Determine the (x, y) coordinate at the center of the cell enclosing the given text.  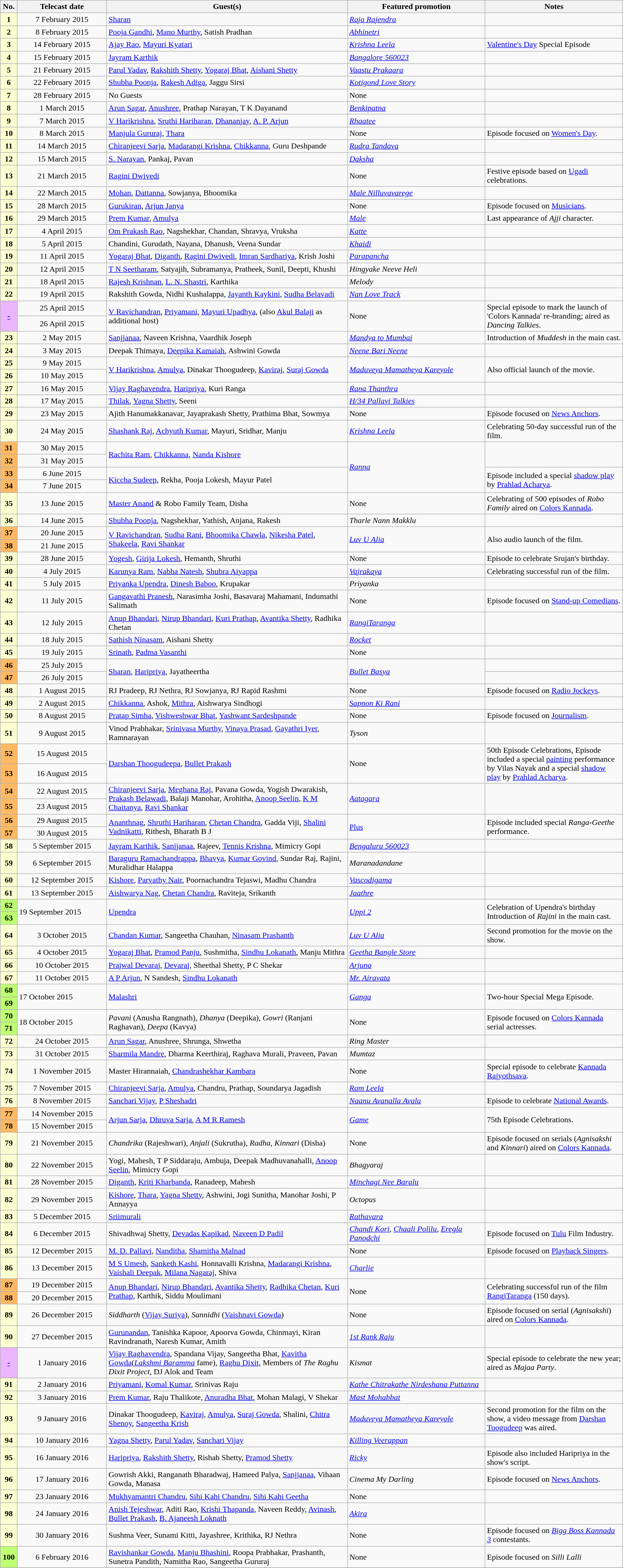
Sharan, Haripriya, Jayatheertha (227, 671)
Valentine's Day Special Episode (554, 45)
46 (9, 665)
75 (9, 1088)
88 (9, 1298)
20 December 2015 (62, 1298)
Baraguru Ramachandrappa, Bhavya, Kumar Govind, Sundar Raj, Rajini, Muralidhar Halappa (227, 863)
2 May 2015 (62, 338)
Chandan Kumar, Sangeetha Chauhan, Ninasam Prashanth (227, 935)
11 October 2015 (62, 978)
Special episode to mark the launch of 'Colors Kannada' re-branding; aired as Dancing Talkies. (554, 316)
6 September 2015 (62, 863)
48 (9, 690)
24 January 2016 (62, 1513)
Rathavara (416, 1216)
56 (9, 820)
24 May 2015 (62, 431)
Aishwarya Nag, Chetan Chandra, Raviteja, Srikanth (227, 893)
16 May 2015 (62, 389)
21 (9, 282)
8 (9, 108)
25 April 2015 (62, 308)
90 (9, 1336)
Prem Kumar, Raju Thalikote, Anuradha Bhat, Mohan Malagi, V Shekar (227, 1397)
Pavani (Anusha Rangnath), Dhanya (Deepika), Gowri (Ranjani Raghavan), Deepa (Kavya) (227, 1022)
76 (9, 1101)
Cinema My Darling (416, 1479)
71 (9, 1028)
7 February 2015 (62, 19)
66 (9, 965)
81 (9, 1182)
69 (9, 1003)
26 April 2015 (62, 324)
M. D. Pallavi, Nanditha, Shamitha Malnad (227, 1251)
Episode focused on Colors Kannada serial actresses. (554, 1022)
Prajwal Devaraj, Devaraj, Sheethal Shetty, P C Shekar (227, 965)
M S Umesh, Sanketh Kashi, Honnavalli Krishna, Madarangi Krishna, Vaishali Deepak, Milana Nagaraj, Shiva (227, 1268)
19 April 2015 (62, 294)
Tharle Nann Makklu (416, 520)
12 September 2015 (62, 880)
54 (9, 791)
15 August 2015 (62, 754)
16 January 2016 (62, 1457)
Two-hour Special Mega Episode. (554, 997)
V Harikrishna, Sruthi Hariharan, Dhananjay, A. P. Arjun (227, 121)
Rana Thanthra (416, 389)
82 (9, 1199)
Sriimurali (227, 1216)
Parapancha (416, 256)
Male Nilluvavarege (416, 193)
Sushma Veer, Sunami Kitti, Jayashree, Krithika, RJ Nethra (227, 1535)
100 (9, 1557)
75th Episode Celebrations. (554, 1120)
Festive episode based on Ugadi celebrations. (554, 176)
60 (9, 880)
12 April 2015 (62, 269)
Priyanka (416, 584)
7 June 2015 (62, 486)
50 (9, 716)
8 February 2015 (62, 32)
26 July 2015 (62, 678)
Gurukiran, Arjun Janya (227, 206)
4 (9, 57)
Plus (416, 827)
14 June 2015 (62, 520)
Yagna Shetty, Parul Yadav, Sanchari Vijay (227, 1440)
Gangavathi Pranesh, Narasimha Joshi, Basavaraj Mahamani, Indumathi Salimath (227, 601)
35 (9, 503)
Anish Tejeshwar, Aditi Rao, Krishi Thapanda, Naveen Reddy, Avinash, Bullet Prakash, B. Ajaneesh Loknath (227, 1513)
Arjun Sarja, Dhruva Sarja, A M R Ramesh (227, 1120)
Arun Sagar, Anushree, Shrunga, Shwetha (227, 1041)
65 (9, 952)
11 July 2015 (62, 601)
13 September 2015 (62, 893)
Celebrating of 500 episodes of Robo Family aired on Colors Kannada. (554, 503)
22 March 2015 (62, 193)
A P Arjun, N Sandesh, Sindhu Lokanath (227, 978)
12 July 2015 (62, 623)
4 October 2015 (62, 952)
33 (9, 473)
Ring Master (416, 1041)
Special episode to celebrate Kannada Rajyothsava. (554, 1071)
51 (9, 733)
53 (9, 774)
Episode focused on Musicians. (554, 206)
Sathish Ninasam, Aishani Shetty (227, 640)
42 (9, 601)
17 (9, 231)
3 October 2015 (62, 935)
Episode included special Ranga-Geethe performance. (554, 827)
2 January 2016 (62, 1384)
22 February 2015 (62, 83)
41 (9, 584)
Episode included a special shadow play by Prahlad Acharya. (554, 480)
Pooja Gandhi, Mano Murthy, Satish Pradhan (227, 32)
61 (9, 893)
Tyson (416, 733)
3 May 2015 (62, 350)
98 (9, 1513)
Kishore, Parvathy Nair, Poornachandra Tejaswi, Madhu Chandra (227, 880)
Celebration of Upendra's birthday Introduction of Rajini in the main cast. (554, 912)
89 (9, 1315)
Bullet Basya (416, 671)
Naanu Avanalla Avalu (416, 1101)
18 April 2015 (62, 282)
Telecast date (62, 7)
49 (9, 703)
Ricky (416, 1457)
Ajith Hanumakkanavar, Jayaprakash Shetty, Prathima Bhat, Sowmya (227, 414)
96 (9, 1479)
Gowrish Akki, Ranganath Bharadwaj, Hameed Palya, Sanjjanaa, Vihaan Gowda, Manasa (227, 1479)
Arjuna (416, 965)
28 (9, 401)
43 (9, 623)
Second promotion for the movie on the show. (554, 935)
18 July 2015 (62, 640)
Master Anand & Robo Family Team, Disha (227, 503)
10 (9, 133)
Minchagi Nee Baralu (416, 1182)
Game (416, 1120)
Malashri (227, 997)
9 August 2015 (62, 733)
55 (9, 806)
Aatagara (416, 799)
Mukhyamantri Chandru, Sihi Kahi Chandru, Sihi Kahi Geetha (227, 1496)
83 (9, 1216)
44 (9, 640)
6 December 2015 (62, 1234)
Melody (416, 282)
Master Hirannaiah, Chandrashekhar Kambara (227, 1071)
Rocket (416, 640)
30 August 2015 (62, 833)
Also audio launch of the film. (554, 539)
19 July 2015 (62, 653)
6 (9, 83)
91 (9, 1384)
30 (9, 431)
64 (9, 935)
Episode focused on Silli Lalli (554, 1557)
20 June 2015 (62, 533)
Anup Bhandari, Nirup Bhandari, Kuri Prathap, Avantika Shetty, Radhika Chetan (227, 623)
13 June 2015 (62, 503)
Abhinetri (416, 32)
77 (9, 1114)
Ganga (416, 997)
Prem Kumar, Amulya (227, 218)
Octopus (416, 1199)
27 (9, 389)
Episode focused on Stand-up Comedians. (554, 601)
Episode to celebrate Srujan's birthday. (554, 558)
4 July 2015 (62, 571)
29 August 2015 (62, 820)
67 (9, 978)
Srinath, Padma Vasanthi (227, 653)
3 January 2016 (62, 1397)
15 (9, 206)
22 August 2015 (62, 791)
28 March 2015 (62, 206)
72 (9, 1041)
Nan Love Track (416, 294)
14 March 2015 (62, 146)
Yogaraj Bhat, Diganth, Ragini Dwivedi, Imran Sardhariya, Krish Joshi (227, 256)
10 October 2015 (62, 965)
1 August 2015 (62, 690)
Gurunandan, Tanishka Kapoor, Apoorva Gowda, Chinmayi, Kiran Ravindranath, Naresh Kumar, Amith (227, 1336)
Rhaatee (416, 121)
Yogi, Mahesh, T P Siddaraju, Ambuja, Deepak Madhuvanahalli, Anoop Seelin, Mimicry Gopi (227, 1165)
Arun Sagar, Anushree, Prathap Narayan, T K Dayanand (227, 108)
22 November 2015 (62, 1165)
16 August 2015 (62, 774)
Yogesh, Girija Lokesh, Hemanth, Shruthi (227, 558)
Killing Veerappan (416, 1440)
Katte (416, 231)
Episode focused on Women's Day. (554, 133)
V Ravichandran, Priyamani, Mayuri Upadhya, (also Akul Balaji as additional host) (227, 316)
Sanjjanaa, Naveen Krishna, Vaardhik Joseph (227, 338)
29 November 2015 (62, 1199)
Shashank Raj, Achyuth Kumar, Mayuri, Sridhar, Manju (227, 431)
19 September 2015 (62, 912)
Manjula Gururaj, Thara (227, 133)
Episode focused on serial (Agnisakshi) aired on Colors Kannada. (554, 1315)
Kishore, Thara, Yagna Shetty, Ashwini, Jogi Sunitha, Manohar Joshi, P Annayya (227, 1199)
Kathe Chitrakathe Nirdeshana Puttanna (416, 1384)
10 May 2015 (62, 376)
Sanchari Vijay, P Sheshadri (227, 1101)
10 January 2016 (62, 1440)
84 (9, 1234)
7 (9, 95)
Ragini Dwivedi (227, 176)
15 November 2015 (62, 1126)
95 (9, 1457)
Kismat (416, 1363)
50th Episode Celebrations, Episode included a special painting performance by Vilas Nayak and a special shadow play by Prahlad Acharya. (554, 764)
Notes (554, 7)
Episode to celebrate National Awards. (554, 1101)
29 (9, 414)
31 (9, 448)
52 (9, 754)
25 (9, 363)
63 (9, 918)
Priyamani, Komal Kumar, Srinivas Raju (227, 1384)
31 May 2015 (62, 461)
9 (9, 121)
17 October 2015 (62, 997)
23 (9, 338)
Ram Leela (416, 1088)
Haripriya, Rakshith Shetty, Rishab Shetty, Pramod Shetty (227, 1457)
RangiTaranga (416, 623)
Sharan (227, 19)
Episode focused on Radio Jockeys. (554, 690)
18 October 2015 (62, 1022)
Daksha (416, 159)
21 November 2015 (62, 1143)
21 February 2015 (62, 70)
Mr. Airavata (416, 978)
6 February 2016 (62, 1557)
94 (9, 1440)
Shubha Poonja, Rakesh Adiga, Jaggu Sirsi (227, 83)
Siddharth (Vijay Suriya), Sannidhi (Vaishnavi Gowda) (227, 1315)
No Guests (227, 95)
15 February 2015 (62, 57)
26 (9, 376)
13 (9, 176)
Dinakar Thoogudeep, Kaviraj, Amulya, Suraj Gowda, Shalini, Chitra Shenoy, Sangeetha Krish (227, 1419)
Rachita Ram, Chikkanna, Nanda Kishore (227, 454)
14 February 2015 (62, 45)
16 (9, 218)
Anup Bhandari, Nirup Bhandari, Avantika Shetty, Radhika Chetan, Kuri Prathap, Karthik, Siddu Moulimani (227, 1291)
Chikkanna, Ashok, Mithra, Aishwarya Sindhogi (227, 703)
32 (9, 461)
Chandrika (Rajeshwari), Anjali (Sukrutha), Radha, Kinnari (Disha) (227, 1143)
Shubha Poonja, Nagshekhar, Yathish, Anjana, Rakesh (227, 520)
3 (9, 45)
Chiranjeevi Sarja, Meghana Raj, Pavana Gowda, Yogish Dwarakish, Prakash Belawadi, Balaji Manohar, Arohitha, Anoop Seelin, K M Chaitanya, Ravi Shankar (227, 799)
Darshan Thoogudeepa, Bullet Prakash (227, 764)
2 August 2015 (62, 703)
Vajrakaya (416, 571)
Chiranjeevi Sarja, Amulya, Chandru, Prathap, Soundarya Jagadish (227, 1088)
Episode focused on serials (Agnisakshi and Kinnari) aired on Colors Kannada. (554, 1143)
12 December 2015 (62, 1251)
Maranadandane (416, 863)
24 (9, 350)
Akira (416, 1513)
38 (9, 546)
58 (9, 846)
87 (9, 1285)
Male (416, 218)
20 (9, 269)
8 March 2015 (62, 133)
Charlie (416, 1268)
14 (9, 193)
Bengaluru 560023 (416, 846)
2 (9, 32)
1 (9, 19)
19 December 2015 (62, 1285)
11 (9, 146)
Jaathre (416, 893)
Vaastu Prakaara (416, 70)
T N Seetharam, Satyajih, Subramanya, Pratheek, Sunil, Deepti, Khushi (227, 269)
Mumtaz (416, 1054)
Ranna (416, 467)
Mast Mohabbat (416, 1397)
Kotigond Love Story (416, 83)
Celebrating 50-day successful run of the film. (554, 431)
31 October 2015 (62, 1054)
13 December 2015 (62, 1268)
Sapnon Ki Rani (416, 703)
4 April 2015 (62, 231)
74 (9, 1071)
No. (9, 7)
27 December 2015 (62, 1336)
Ananthnag, Shruthi Hariharan, Chetan Chandra, Gadda Viji, Shalini Vadnikatti, Rithesh, Bharath B J (227, 827)
5 September 2015 (62, 846)
Sharmila Mandre, Dharma Keerthiraj, Raghava Murali, Praveen, Pavan (227, 1054)
21 June 2015 (62, 546)
92 (9, 1397)
22 (9, 294)
V Harikrishna, Amulya, Dinakar Thoogudeep, Kaviraj, Suraj Gowda (227, 369)
Rajesh Krishnan, L. N. Shastri, Karthika (227, 282)
73 (9, 1054)
H/34 Pallavi Talkies (416, 401)
15 March 2015 (62, 159)
Raja Rajendra (416, 19)
Geetha Bangle Store (416, 952)
7 March 2015 (62, 121)
1 November 2015 (62, 1071)
30 January 2016 (62, 1535)
S. Narayan, Pankaj, Pavan (227, 159)
36 (9, 520)
70 (9, 1016)
Celebrating successful run of the film RangiTaranga (150 days). (554, 1291)
Rudra Tandava (416, 146)
Episode focused on Tulu Film Industry. (554, 1234)
Ajay Rao, Mayuri Kyatari (227, 45)
68 (9, 990)
57 (9, 833)
Mandya to Mumbai (416, 338)
8 August 2015 (62, 716)
30 May 2015 (62, 448)
Episode focused on Bigg Boss Kannada 3 contestants. (554, 1535)
86 (9, 1268)
6 June 2015 (62, 473)
Vinod Prabhakar, Srinivasa Murthy, Vinaya Prasad, Gayathri Iyer, Ramnarayan (227, 733)
Kiccha Sudeep, Rekha, Pooja Lokesh, Mayur Patel (227, 480)
17 May 2015 (62, 401)
29 March 2015 (62, 218)
1st Rank Raju (416, 1336)
V Ravichandran, Sudha Rani, Bhoomika Chawla, Nikesha Patel, Shakeela, Ravi Shankar (227, 539)
9 May 2015 (62, 363)
39 (9, 558)
21 March 2015 (62, 176)
Chiranjeevi Sarja, Madarangi Krishna, Chikkanna, Guru Deshpande (227, 146)
Featured promotion (416, 7)
23 January 2016 (62, 1496)
Vijay Raghavendra, Haripriya, Kuri Ranga (227, 389)
97 (9, 1496)
8 November 2015 (62, 1101)
26 December 2015 (62, 1315)
Ravishankar Gowda, Manju Bhashini, Roopa Prabhakar, Prashanth, Sunetra Pandith, Namitha Rao, Sangeetha Gururaj (227, 1557)
Khaidi (416, 244)
37 (9, 533)
Episode focused on Playback Singers. (554, 1251)
85 (9, 1251)
5 April 2015 (62, 244)
Vascodigama (416, 880)
23 August 2015 (62, 806)
Jayram Karthik, Sanjjanaa, Rajeev, Tennis Krishna, Mimicry Gopi (227, 846)
79 (9, 1143)
Guest(s) (227, 7)
Priyanka Upendra, Dinesh Baboo, Krupakar (227, 584)
80 (9, 1165)
5 July 2015 (62, 584)
Parul Yadav, Rakshith Shetty, Yogaraj Bhat, Aishani Shetty (227, 70)
Karunya Ram, Nabha Natesh, Shubra Aiyappa (227, 571)
18 (9, 244)
Neene Bari Neene (416, 350)
14 November 2015 (62, 1114)
Chandi Kori, Chaali Polilu, Eregla Panodchi (416, 1234)
Chandini, Gurudath, Nayana, Dhanush, Veena Sundar (227, 244)
93 (9, 1419)
Deepak Thimaya, Deepika Kamaiah, Ashwini Gowda (227, 350)
Benkipatna (416, 108)
RJ Pradeep, RJ Nethra, RJ Sowjanya, RJ Rapid Rashmi (227, 690)
45 (9, 653)
9 January 2016 (62, 1419)
Special episode to celebrate the new year; aired as Majaa Party. (554, 1363)
Upendra (227, 912)
25 July 2015 (62, 665)
99 (9, 1535)
28 November 2015 (62, 1182)
28 June 2015 (62, 558)
40 (9, 571)
62 (9, 906)
Om Prakash Rao, Nagshekhar, Chandan, Shravya, Vruksha (227, 231)
7 November 2015 (62, 1088)
Thilak, Yagna Shetty, Seeni (227, 401)
Also official launch of the movie. (554, 369)
17 January 2016 (62, 1479)
Introduction of Muddesh in the main cast. (554, 338)
11 April 2015 (62, 256)
19 (9, 256)
1 January 2016 (62, 1363)
Mohan, Dattanna, Sowjanya, Bhoomika (227, 193)
47 (9, 678)
5 December 2015 (62, 1216)
Celebrating successful run of the film. (554, 571)
Hingyake Neeve Heli (416, 269)
Episode also included Haripriya in the show's script. (554, 1457)
28 February 2015 (62, 95)
Diganth, Kriti Kharbanda, Ranadeep, Mahesh (227, 1182)
Second promotion for the film on the show, a video message from Darshan Toogudeep was aired. (554, 1419)
Jayram Karthik (227, 57)
Bangalore 560023 (416, 57)
59 (9, 863)
Bhagyaraj (416, 1165)
12 (9, 159)
78 (9, 1126)
Yogaraj Bhat, Pramod Panju, Sushmitha, Sindhu Lokanath, Manju Mithra (227, 952)
5 (9, 70)
Pratap Simha, Vishweshwar Bhat, Yashwant Sardeshpande (227, 716)
Rakshith Gowda, Nidhi Kushalappa, Jayanth Kaykini, Sudha Belavadi (227, 294)
Last appearance of Ajji character. (554, 218)
Episode focused on Journalism. (554, 716)
Shivadhwaj Shetty, Devadas Kapikad, Naveen D Padil (227, 1234)
23 May 2015 (62, 414)
34 (9, 486)
24 October 2015 (62, 1041)
Uppi 2 (416, 912)
1 March 2015 (62, 108)
